Capture the cell that displays the provided text and extract its (X, Y) central coordinate. 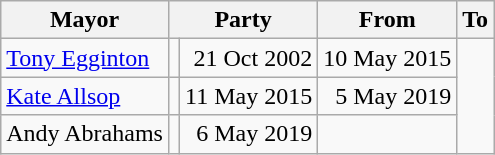
Kate Allsop (85, 96)
21 Oct 2002 (249, 58)
10 May 2015 (388, 58)
Andy Abrahams (85, 134)
To (476, 20)
6 May 2019 (249, 134)
11 May 2015 (249, 96)
From (388, 20)
5 May 2019 (388, 96)
Party (242, 20)
Mayor (85, 20)
Tony Egginton (85, 58)
